Determine the [x, y] coordinate at the center of the cell enclosing the given text.  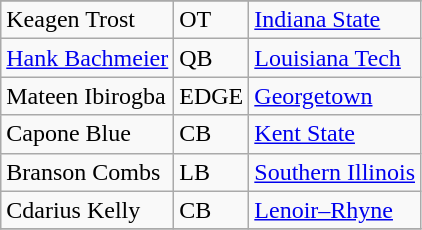
Kent State [335, 134]
Capone Blue [88, 134]
Georgetown [335, 96]
Mateen Ibirogba [88, 96]
LB [212, 172]
Cdarius Kelly [88, 210]
Lenoir–Rhyne [335, 210]
QB [212, 58]
OT [212, 20]
Indiana State [335, 20]
Keagen Trost [88, 20]
EDGE [212, 96]
Branson Combs [88, 172]
Southern Illinois [335, 172]
Hank Bachmeier [88, 58]
Louisiana Tech [335, 58]
